Scan for the cell matching the given text and deliver its [X, Y] coordinate at center. 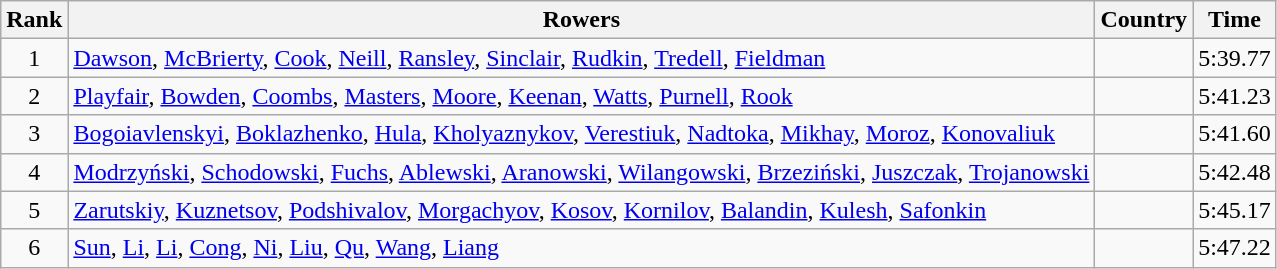
Zarutskiy, Kuznetsov, Podshivalov, Morgachyov, Kosov, Kornilov, Balandin, Kulesh, Safonkin [582, 210]
Playfair, Bowden, Coombs, Masters, Moore, Keenan, Watts, Purnell, Rook [582, 96]
5:41.60 [1235, 134]
2 [34, 96]
6 [34, 248]
Modrzyński, Schodowski, Fuchs, Ablewski, Aranowski, Wilangowski, Brzeziński, Juszczak, Trojanowski [582, 172]
Country [1144, 20]
5:39.77 [1235, 58]
5:45.17 [1235, 210]
5:41.23 [1235, 96]
5:47.22 [1235, 248]
Dawson, McBrierty, Cook, Neill, Ransley, Sinclair, Rudkin, Tredell, Fieldman [582, 58]
1 [34, 58]
5:42.48 [1235, 172]
3 [34, 134]
5 [34, 210]
Time [1235, 20]
Rank [34, 20]
Rowers [582, 20]
4 [34, 172]
Sun, Li, Li, Cong, Ni, Liu, Qu, Wang, Liang [582, 248]
Bogoiavlenskyi, Boklazhenko, Hula, Kholyaznykov, Verestiuk, Nadtoka, Mikhay, Moroz, Konovaliuk [582, 134]
